Provide the (X, Y) coordinate of the cell's center where the given text is located.  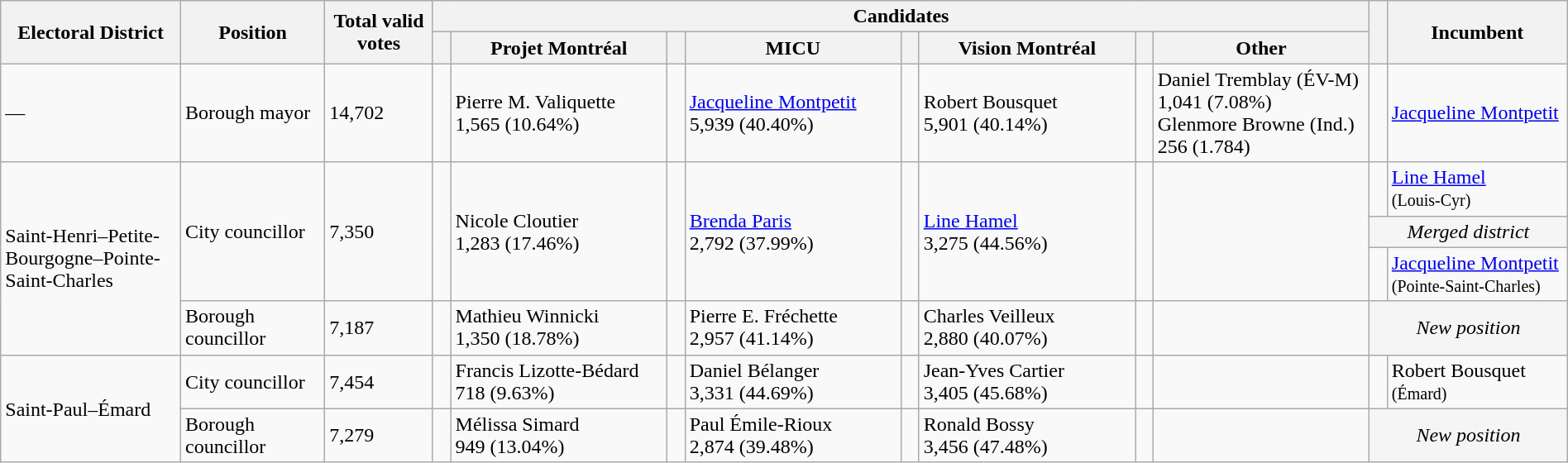
Borough mayor (253, 112)
Electoral District (91, 32)
Jacqueline Montpetit5,939 (40.40%) (792, 112)
Position (253, 32)
Nicole Cloutier1,283 (17.46%) (559, 231)
14,702 (379, 112)
7,187 (379, 327)
7,454 (379, 382)
Jean-Yves Cartier3,405 (45.68%) (1027, 382)
Daniel Bélanger 3,331 (44.69%) (792, 382)
Jacqueline Montpetit(Pointe-Saint-Charles) (1477, 274)
Mélissa Simard949 (13.04%) (559, 435)
Line Hamel(Louis-Cyr) (1477, 189)
Brenda Paris2,792 (37.99%) (792, 231)
Candidates (901, 17)
Saint-Paul–Émard (91, 408)
Line Hamel3,275 (44.56%) (1027, 231)
MICU (792, 48)
Jacqueline Montpetit (1477, 112)
7,279 (379, 435)
Vision Montréal (1027, 48)
Total valid votes (379, 32)
Robert Bousquet5,901 (40.14%) (1027, 112)
Daniel Tremblay (ÉV-M) 1,041 (7.08%)Glenmore Browne (Ind.)256 (1.784) (1260, 112)
Francis Lizotte-Bédard718 (9.63%) (559, 382)
Other (1260, 48)
Mathieu Winnicki1,350 (18.78%) (559, 327)
— (91, 112)
Ronald Bossy3,456 (47.48%) (1027, 435)
Pierre M. Valiquette1,565 (10.64%) (559, 112)
7,350 (379, 231)
Projet Montréal (559, 48)
Robert Bousquet(Émard) (1477, 382)
Pierre E. Fréchette2,957 (41.14%) (792, 327)
Incumbent (1477, 32)
Paul Émile-Rioux2,874 (39.48%) (792, 435)
Charles Veilleux2,880 (40.07%) (1027, 327)
Merged district (1469, 231)
Saint-Henri–Petite-Bourgogne–Pointe-Saint-Charles (91, 258)
